Return (x, y) of the center of cell containing provided text 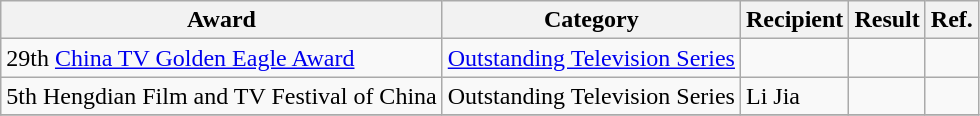
29th China TV Golden Eagle Award (222, 58)
Recipient (794, 20)
Award (222, 20)
Result (887, 20)
Ref. (952, 20)
Category (591, 20)
5th Hengdian Film and TV Festival of China (222, 96)
Li Jia (794, 96)
